Return [X, Y] of the center of cell containing provided text 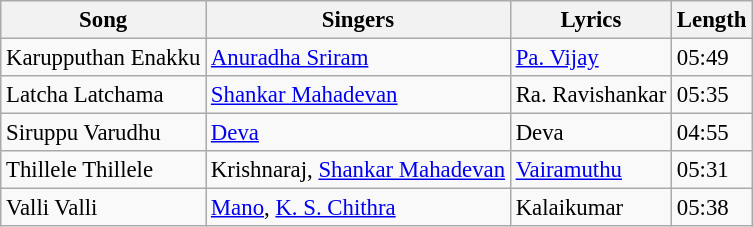
05:49 [712, 58]
Pa. Vijay [590, 58]
05:38 [712, 208]
Lyrics [590, 20]
Thillele Thillele [104, 170]
Singers [358, 20]
Kalaikumar [590, 208]
Shankar Mahadevan [358, 95]
Vairamuthu [590, 170]
04:55 [712, 133]
05:35 [712, 95]
Ra. Ravishankar [590, 95]
Krishnaraj, Shankar Mahadevan [358, 170]
Valli Valli [104, 208]
Siruppu Varudhu [104, 133]
Length [712, 20]
Karupputhan Enakku [104, 58]
Song [104, 20]
Anuradha Sriram [358, 58]
Mano, K. S. Chithra [358, 208]
05:31 [712, 170]
Latcha Latchama [104, 95]
